Capture the cell that displays the provided text and extract its [x, y] central coordinate. 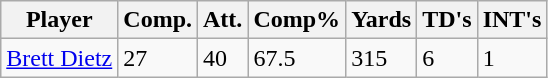
Comp% [297, 20]
Player [60, 20]
Comp. [158, 20]
27 [158, 58]
1 [512, 58]
TD's [447, 20]
Brett Dietz [60, 58]
67.5 [297, 58]
6 [447, 58]
40 [223, 58]
INT's [512, 20]
315 [382, 58]
Att. [223, 20]
Yards [382, 20]
